Pinpoint the cell where the given text exists, returning its [X, Y] midpoint coordinate. 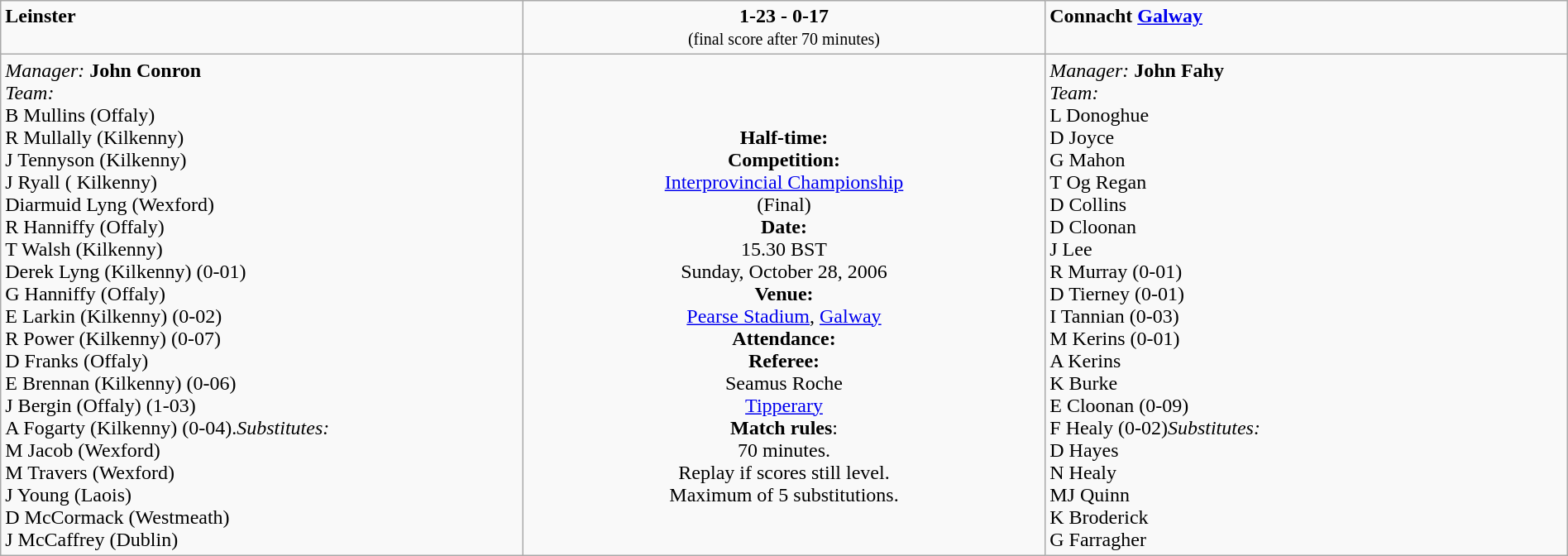
Leinster [262, 28]
1-23 - 0-17(final score after 70 minutes) [784, 28]
Connacht Galway [1307, 28]
